Scan for the cell matching the given text and deliver its (x, y) coordinate at center. 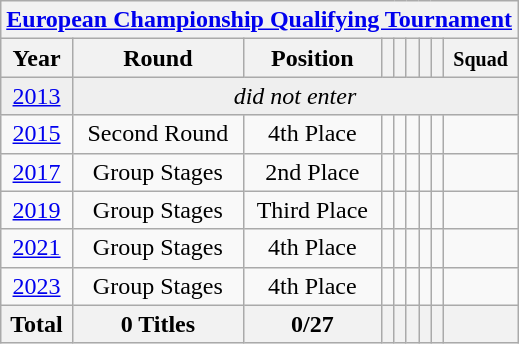
Squad (481, 58)
2023 (37, 286)
2013 (37, 96)
did not enter (294, 96)
Year (37, 58)
Round (158, 58)
0/27 (312, 324)
Second Round (158, 134)
2017 (37, 172)
2019 (37, 210)
2015 (37, 134)
Total (37, 324)
2021 (37, 248)
European Championship Qualifying Tournament (260, 20)
2nd Place (312, 172)
Third Place (312, 210)
0 Titles (158, 324)
Position (312, 58)
